For the text-containing cell, return its midpoint in [x, y] coordinate format. 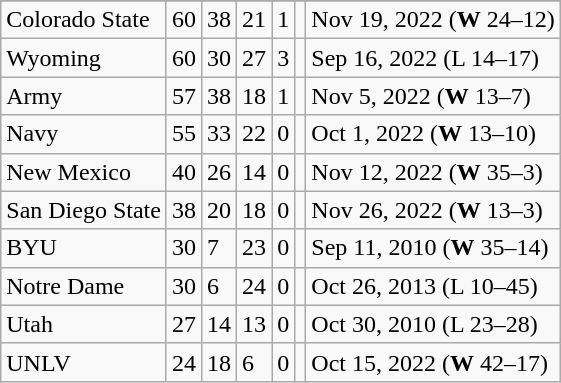
21 [254, 20]
40 [184, 172]
Navy [84, 134]
San Diego State [84, 210]
Army [84, 96]
Oct 1, 2022 (W 13–10) [433, 134]
Nov 12, 2022 (W 35–3) [433, 172]
Notre Dame [84, 286]
7 [220, 248]
Utah [84, 324]
Sep 11, 2010 (W 35–14) [433, 248]
26 [220, 172]
20 [220, 210]
Sep 16, 2022 (L 14–17) [433, 58]
55 [184, 134]
New Mexico [84, 172]
Wyoming [84, 58]
BYU [84, 248]
Oct 15, 2022 (W 42–17) [433, 362]
13 [254, 324]
Nov 19, 2022 (W 24–12) [433, 20]
Nov 26, 2022 (W 13–3) [433, 210]
Nov 5, 2022 (W 13–7) [433, 96]
57 [184, 96]
22 [254, 134]
3 [284, 58]
Oct 26, 2013 (L 10–45) [433, 286]
Oct 30, 2010 (L 23–28) [433, 324]
UNLV [84, 362]
33 [220, 134]
23 [254, 248]
Colorado State [84, 20]
